Scan for the cell matching the given text and deliver its (X, Y) coordinate at center. 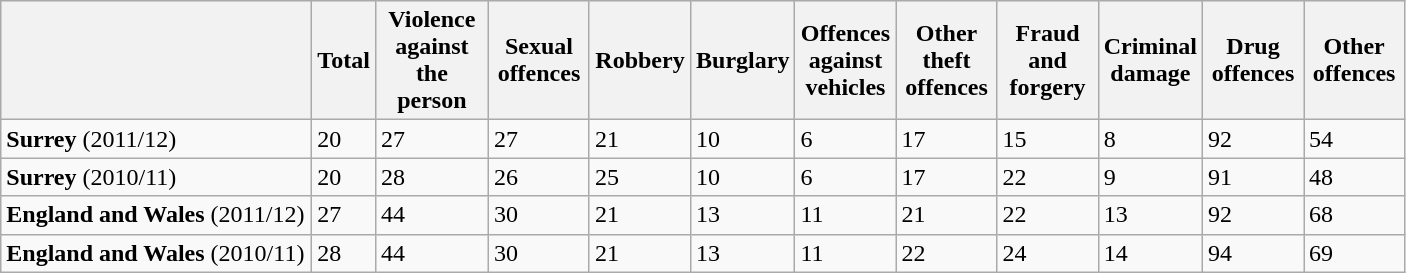
England and Wales (2010/11) (156, 253)
Surrey (2011/12) (156, 139)
Burglary (743, 60)
Fraud and forgery (1048, 60)
94 (1254, 253)
Drug offences (1254, 60)
54 (1354, 139)
8 (1150, 139)
15 (1048, 139)
25 (640, 177)
91 (1254, 177)
24 (1048, 253)
Offences against vehicles (846, 60)
Robbery (640, 60)
Other theft offences (946, 60)
69 (1354, 253)
14 (1150, 253)
Other offences (1354, 60)
68 (1354, 215)
9 (1150, 177)
48 (1354, 177)
Criminal damage (1150, 60)
England and Wales (2011/12) (156, 215)
Total (344, 60)
Surrey (2010/11) (156, 177)
Sexual offences (538, 60)
26 (538, 177)
Violence against the person (432, 60)
